Determine the (x, y) coordinate at the center of the cell enclosing the given text.  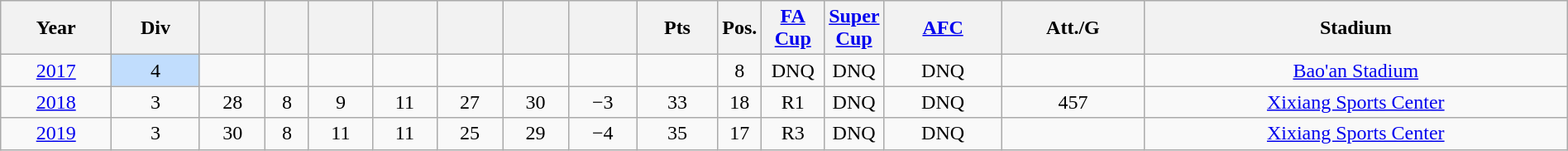
Year (56, 28)
Bao'an Stadium (1355, 71)
2018 (56, 102)
18 (739, 102)
Div (155, 28)
28 (232, 102)
Pos. (739, 28)
33 (677, 102)
R1 (793, 102)
9 (341, 102)
4 (155, 71)
35 (677, 134)
Stadium (1355, 28)
FA Cup (793, 28)
29 (536, 134)
2017 (56, 71)
R3 (793, 134)
AFC (943, 28)
−3 (602, 102)
27 (470, 102)
Super Cup (854, 28)
457 (1073, 102)
2019 (56, 134)
Att./G (1073, 28)
−4 (602, 134)
17 (739, 134)
Pts (677, 28)
25 (470, 134)
